Identify which cell holds the provided text, then report its (x, y) central coordinate. 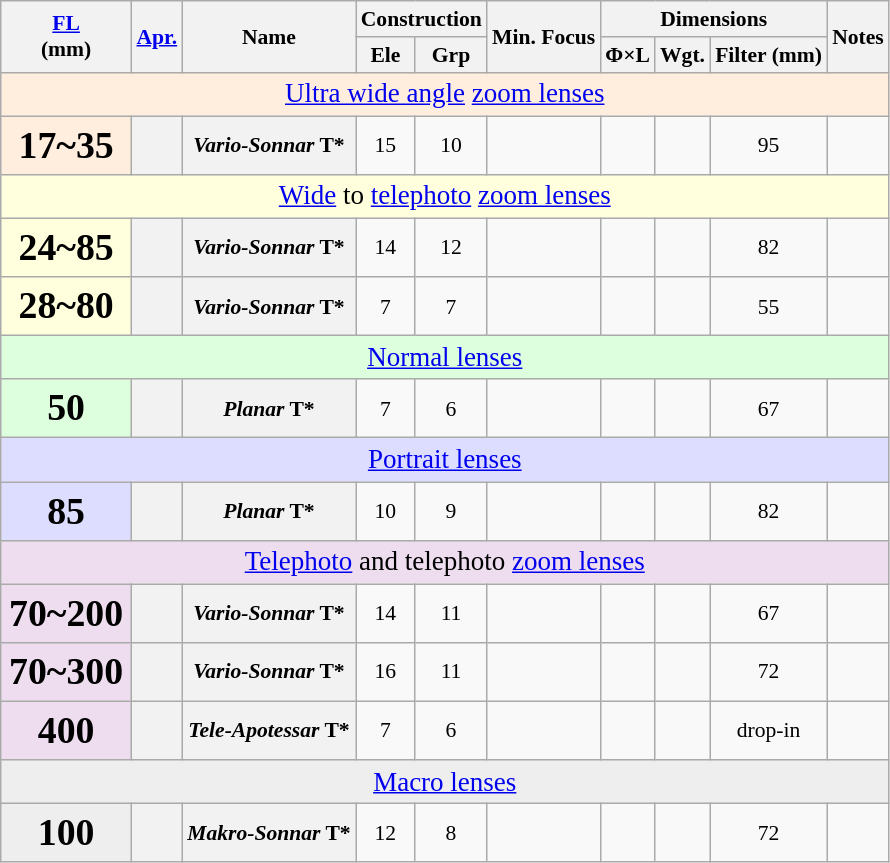
85 (66, 512)
Grp (451, 55)
17~35 (66, 146)
Macro lenses (445, 782)
24~85 (66, 248)
Wide to telephoto zoom lenses (445, 197)
70~200 (66, 614)
Normal lenses (445, 358)
Filter (mm) (768, 55)
Construction (422, 19)
Portrait lenses (445, 460)
9 (451, 512)
FL(mm) (66, 36)
400 (66, 730)
8 (451, 834)
Makro-Sonnar T* (269, 834)
Telephoto and telephoto zoom lenses (445, 562)
Dimensions (714, 19)
Tele-Apotessar T* (269, 730)
Ultra wide angle zoom lenses (445, 94)
drop-in (768, 730)
100 (66, 834)
Apr. (156, 36)
95 (768, 146)
15 (386, 146)
55 (768, 306)
50 (66, 410)
28~80 (66, 306)
Min. Focus (544, 36)
Ele (386, 55)
Φ×L (628, 55)
Notes (858, 36)
Name (269, 36)
70~300 (66, 672)
16 (386, 672)
Wgt. (682, 55)
